Find where the given text appears and provide that cell's center as (X, Y) coordinate. 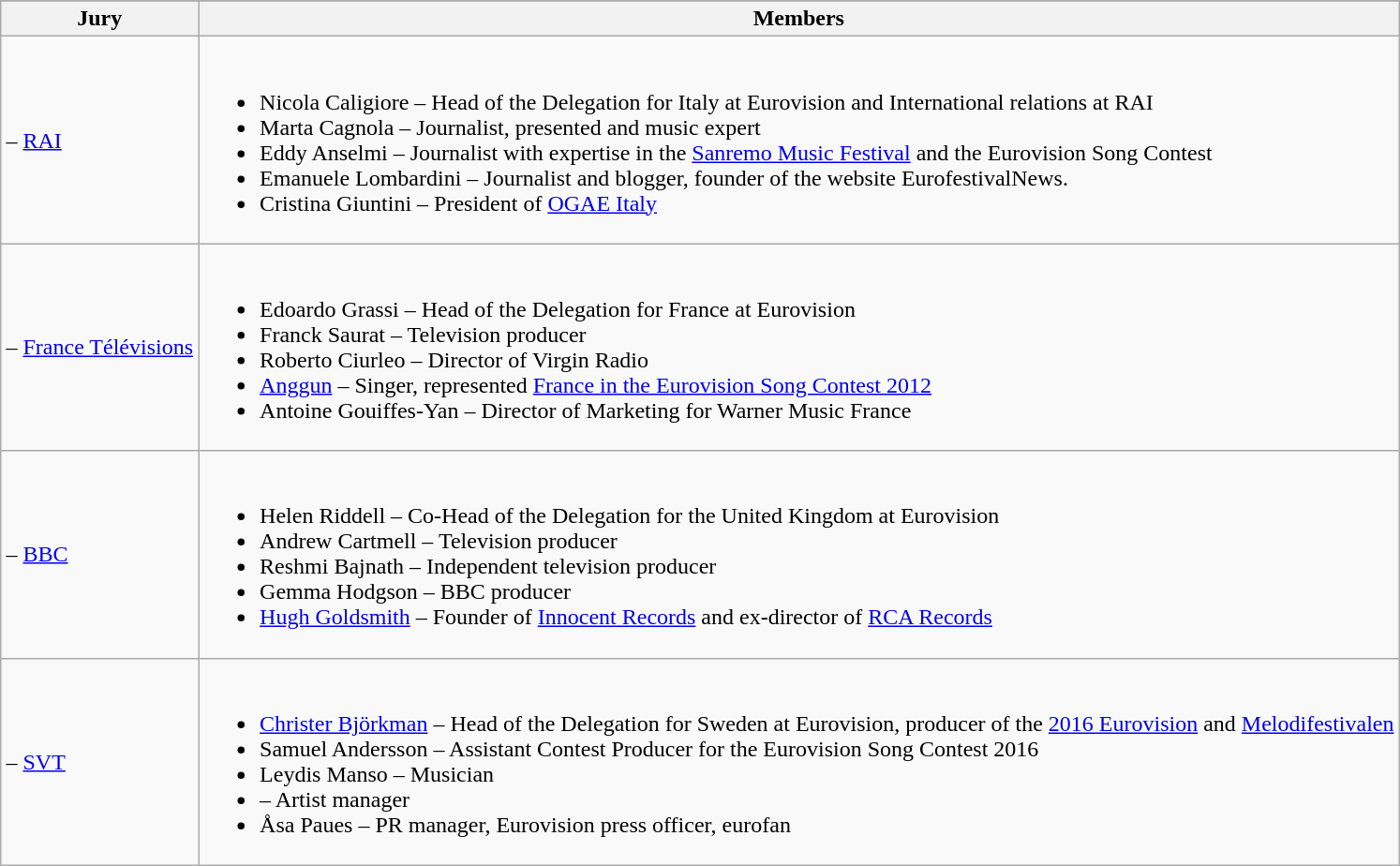
– France Télévisions (99, 347)
– SVT (99, 761)
Jury (99, 19)
– BBC (99, 555)
Members (798, 19)
– RAI (99, 141)
